Output the [x, y] coordinate of the center of the cell containing the given text.  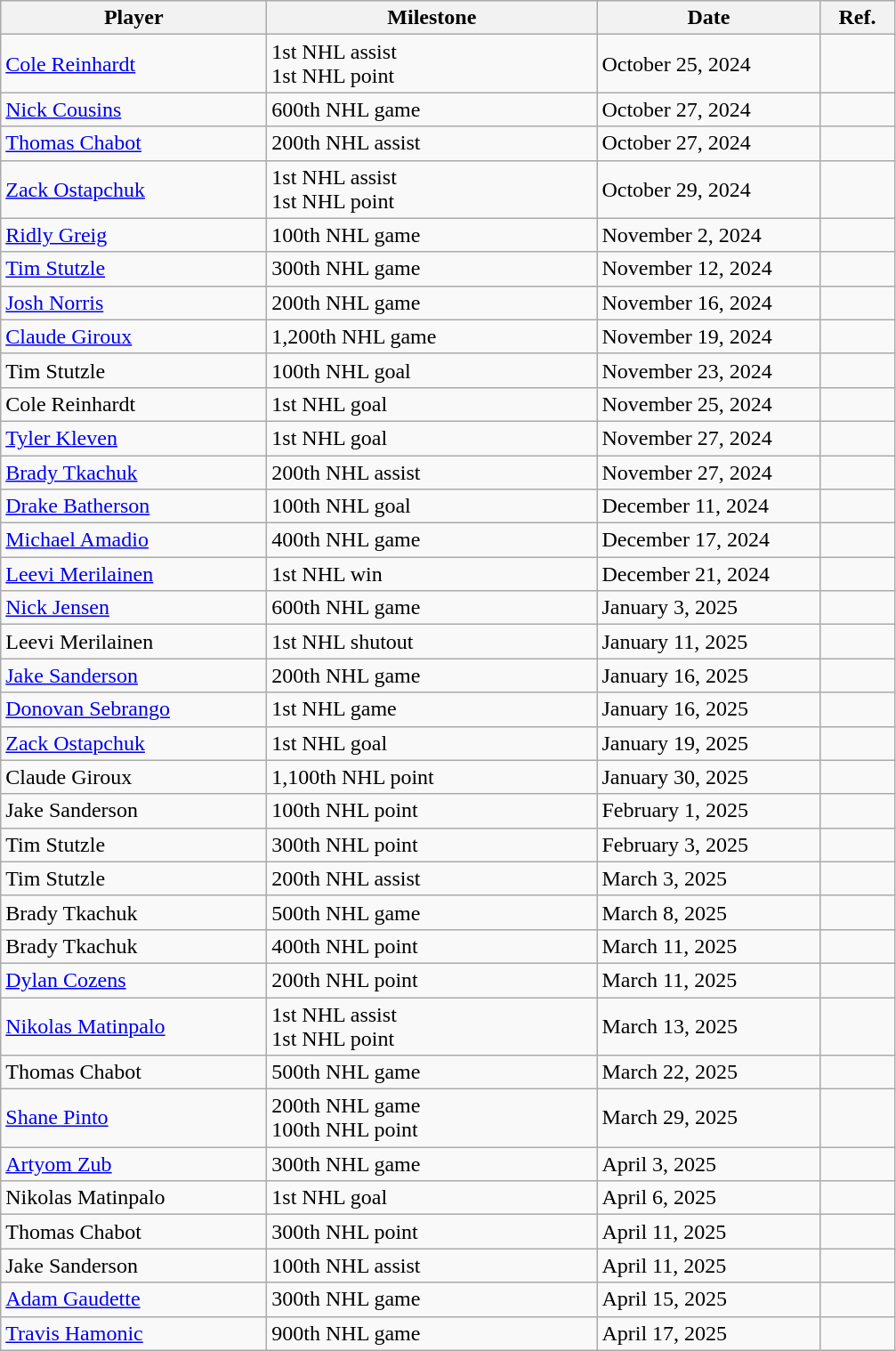
April 6, 2025 [708, 1198]
April 3, 2025 [708, 1164]
April 17, 2025 [708, 1333]
400th NHL game [432, 540]
November 25, 2024 [708, 404]
December 21, 2024 [708, 574]
January 19, 2025 [708, 743]
Date [708, 18]
Adam Gaudette [133, 1299]
Player [133, 18]
Nick Jensen [133, 608]
Josh Norris [133, 303]
December 11, 2024 [708, 506]
March 29, 2025 [708, 1118]
November 23, 2024 [708, 370]
400th NHL point [432, 946]
October 25, 2024 [708, 64]
Donovan Sebrango [133, 709]
100th NHL point [432, 811]
February 1, 2025 [708, 811]
900th NHL game [432, 1333]
Ridly Greig [133, 235]
November 2, 2024 [708, 235]
Tyler Kleven [133, 438]
1,200th NHL game [432, 336]
1st NHL game [432, 709]
March 22, 2025 [708, 1072]
Dylan Cozens [133, 980]
1st NHL win [432, 574]
Shane Pinto [133, 1118]
Milestone [432, 18]
200th NHL game100th NHL point [432, 1118]
January 30, 2025 [708, 777]
March 3, 2025 [708, 878]
March 8, 2025 [708, 912]
April 15, 2025 [708, 1299]
Artyom Zub [133, 1164]
October 29, 2024 [708, 189]
Ref. [858, 18]
November 12, 2024 [708, 269]
1,100th NHL point [432, 777]
100th NHL assist [432, 1266]
Drake Batherson [133, 506]
January 3, 2025 [708, 608]
March 13, 2025 [708, 1025]
December 17, 2024 [708, 540]
100th NHL game [432, 235]
Nick Cousins [133, 109]
Michael Amadio [133, 540]
February 3, 2025 [708, 845]
Travis Hamonic [133, 1333]
200th NHL point [432, 980]
November 19, 2024 [708, 336]
November 16, 2024 [708, 303]
January 11, 2025 [708, 642]
1st NHL shutout [432, 642]
